Provide the [x, y] coordinate of the cell's center where the given text is located.  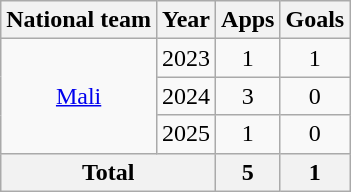
3 [248, 96]
National team [79, 20]
Total [108, 172]
2024 [186, 96]
5 [248, 172]
Goals [315, 20]
2023 [186, 58]
Apps [248, 20]
Year [186, 20]
Mali [79, 96]
2025 [186, 134]
